Find where the given text appears and provide that cell's center as [X, Y] coordinate. 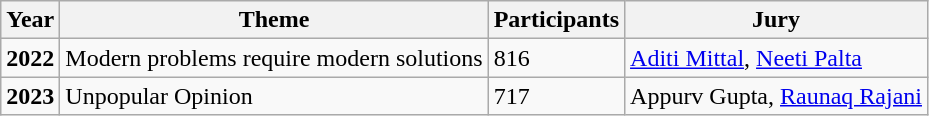
2022 [30, 58]
Aditi Mittal, Neeti Palta [776, 58]
Modern problems require modern solutions [274, 58]
2023 [30, 96]
816 [556, 58]
Year [30, 20]
717 [556, 96]
Theme [274, 20]
Participants [556, 20]
Jury [776, 20]
Unpopular Opinion [274, 96]
Appurv Gupta, Raunaq Rajani [776, 96]
